From the cell containing the given text, extract its center point as [x, y] coordinate. 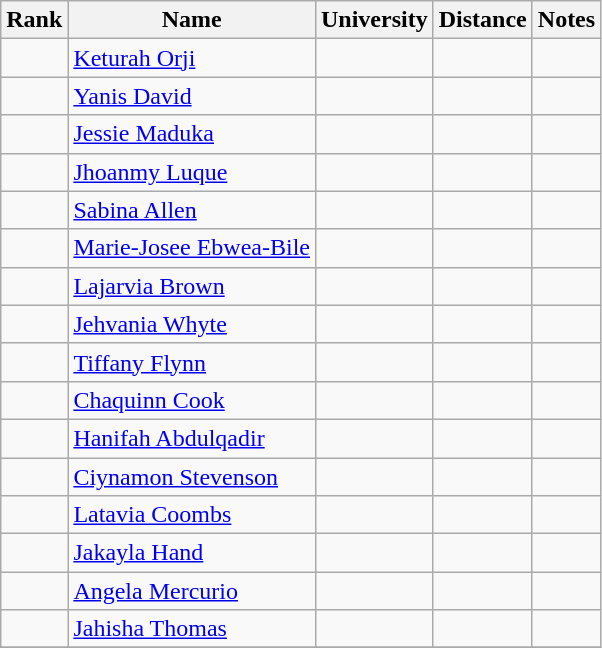
Ciynamon Stevenson [192, 477]
Keturah Orji [192, 58]
Sabina Allen [192, 210]
Latavia Coombs [192, 515]
Jehvania Whyte [192, 324]
Tiffany Flynn [192, 362]
Hanifah Abdulqadir [192, 438]
Name [192, 20]
Chaquinn Cook [192, 400]
Jhoanmy Luque [192, 172]
University [374, 20]
Marie-Josee Ebwea-Bile [192, 248]
Distance [482, 20]
Yanis David [192, 96]
Jakayla Hand [192, 553]
Angela Mercurio [192, 591]
Notes [566, 20]
Lajarvia Brown [192, 286]
Jahisha Thomas [192, 629]
Jessie Maduka [192, 134]
Rank [34, 20]
